From the cell containing the given text, extract its center point as (x, y) coordinate. 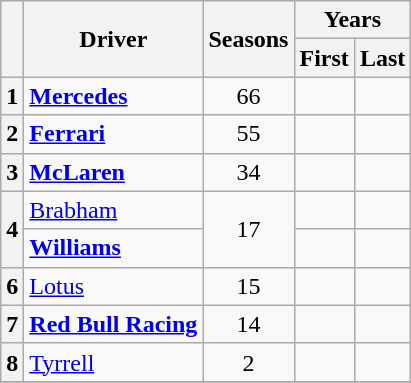
Tyrrell (114, 362)
15 (248, 286)
6 (12, 286)
7 (12, 324)
Driver (114, 39)
Seasons (248, 39)
55 (248, 134)
66 (248, 96)
McLaren (114, 172)
Last (382, 58)
17 (248, 229)
Williams (114, 248)
8 (12, 362)
1 (12, 96)
Mercedes (114, 96)
14 (248, 324)
First (324, 58)
Ferrari (114, 134)
Lotus (114, 286)
4 (12, 229)
3 (12, 172)
Years (352, 20)
Brabham (114, 210)
Red Bull Racing (114, 324)
34 (248, 172)
